Find where the given text appears and provide that cell's center as [X, Y] coordinate. 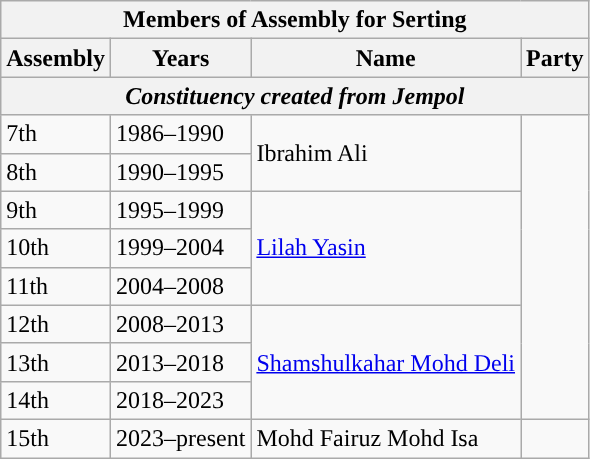
Years [180, 58]
2023–present [180, 438]
12th [56, 324]
8th [56, 172]
Ibrahim Ali [386, 153]
2004–2008 [180, 286]
15th [56, 438]
2008–2013 [180, 324]
Assembly [56, 58]
Members of Assembly for Serting [295, 20]
11th [56, 286]
Shamshulkahar Mohd Deli [386, 362]
Party [555, 58]
Lilah Yasin [386, 248]
1995–1999 [180, 210]
14th [56, 400]
13th [56, 362]
10th [56, 248]
2013–2018 [180, 362]
1999–2004 [180, 248]
Name [386, 58]
2018–2023 [180, 400]
1990–1995 [180, 172]
9th [56, 210]
Constituency created from Jempol [295, 96]
1986–1990 [180, 134]
Mohd Fairuz Mohd Isa [386, 438]
7th [56, 134]
